Capture the cell that displays the provided text and extract its (x, y) central coordinate. 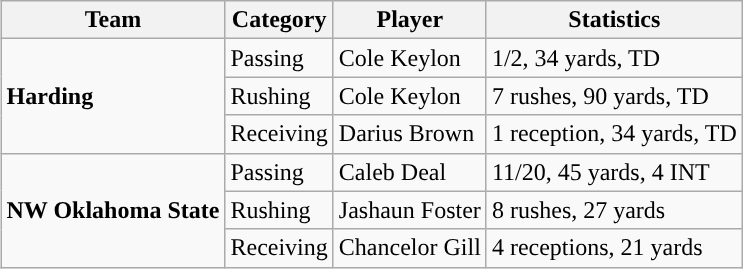
11/20, 45 yards, 4 INT (614, 172)
1/2, 34 yards, TD (614, 58)
Category (279, 20)
4 receptions, 21 yards (614, 248)
NW Oklahoma State (113, 210)
Player (410, 20)
Statistics (614, 20)
Darius Brown (410, 134)
1 reception, 34 yards, TD (614, 134)
Harding (113, 96)
Jashaun Foster (410, 210)
Caleb Deal (410, 172)
Team (113, 20)
8 rushes, 27 yards (614, 210)
Chancelor Gill (410, 248)
7 rushes, 90 yards, TD (614, 96)
